From the cell containing the given text, extract its center point as [x, y] coordinate. 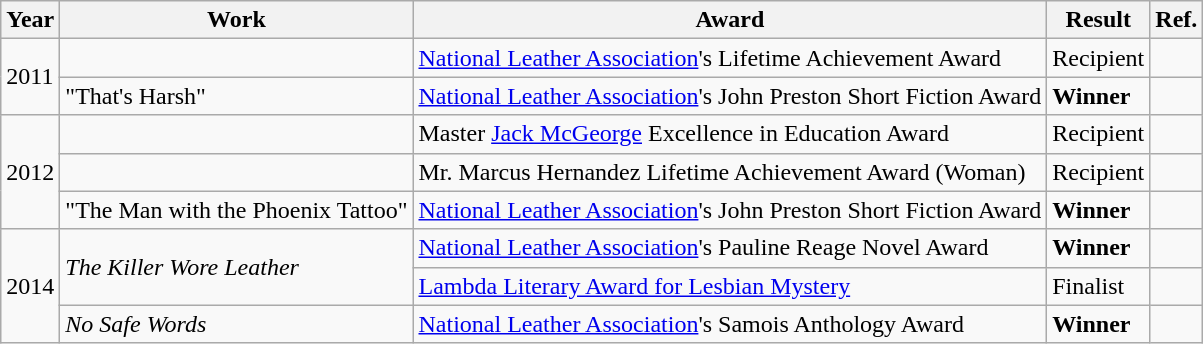
Mr. Marcus Hernandez Lifetime Achievement Award (Woman) [730, 172]
National Leather Association's Lifetime Achievement Award [730, 58]
2014 [30, 286]
The Killer Wore Leather [236, 267]
Finalist [1098, 286]
National Leather Association's Pauline Reage Novel Award [730, 248]
Award [730, 20]
Work [236, 20]
"The Man with the Phoenix Tattoo" [236, 210]
2012 [30, 172]
No Safe Words [236, 324]
2011 [30, 77]
Ref. [1176, 20]
National Leather Association's Samois Anthology Award [730, 324]
Master Jack McGeorge Excellence in Education Award [730, 134]
Year [30, 20]
"That's Harsh" [236, 96]
Lambda Literary Award for Lesbian Mystery [730, 286]
Result [1098, 20]
